Pinpoint the cell where the given text exists, returning its [x, y] midpoint coordinate. 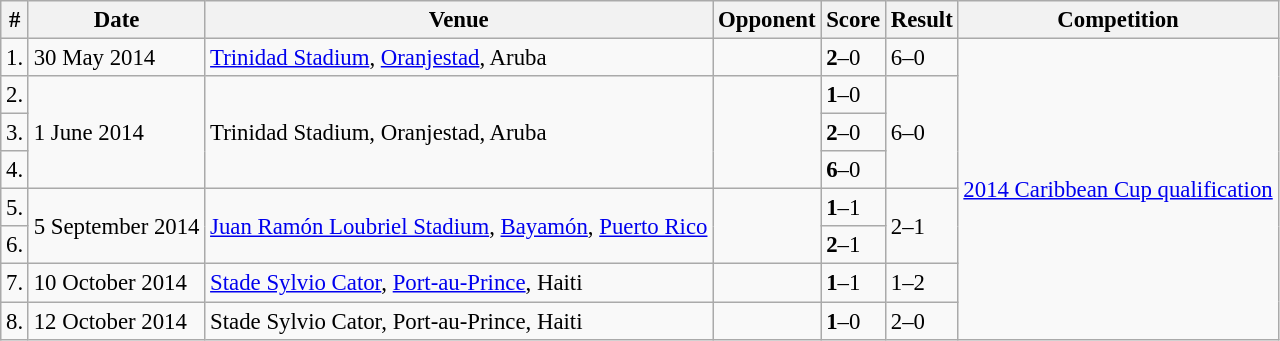
2014 Caribbean Cup qualification [1118, 190]
Result [922, 20]
Competition [1118, 20]
1. [15, 58]
1–2 [922, 283]
3. [15, 133]
30 May 2014 [116, 58]
7. [15, 283]
10 October 2014 [116, 283]
Score [854, 20]
5. [15, 208]
Juan Ramón Loubriel Stadium, Bayamón, Puerto Rico [459, 226]
Opponent [767, 20]
5 September 2014 [116, 226]
Venue [459, 20]
2. [15, 95]
1 June 2014 [116, 132]
# [15, 20]
6. [15, 245]
8. [15, 321]
4. [15, 170]
12 October 2014 [116, 321]
Date [116, 20]
